Scan for the cell matching the given text and deliver its (X, Y) coordinate at center. 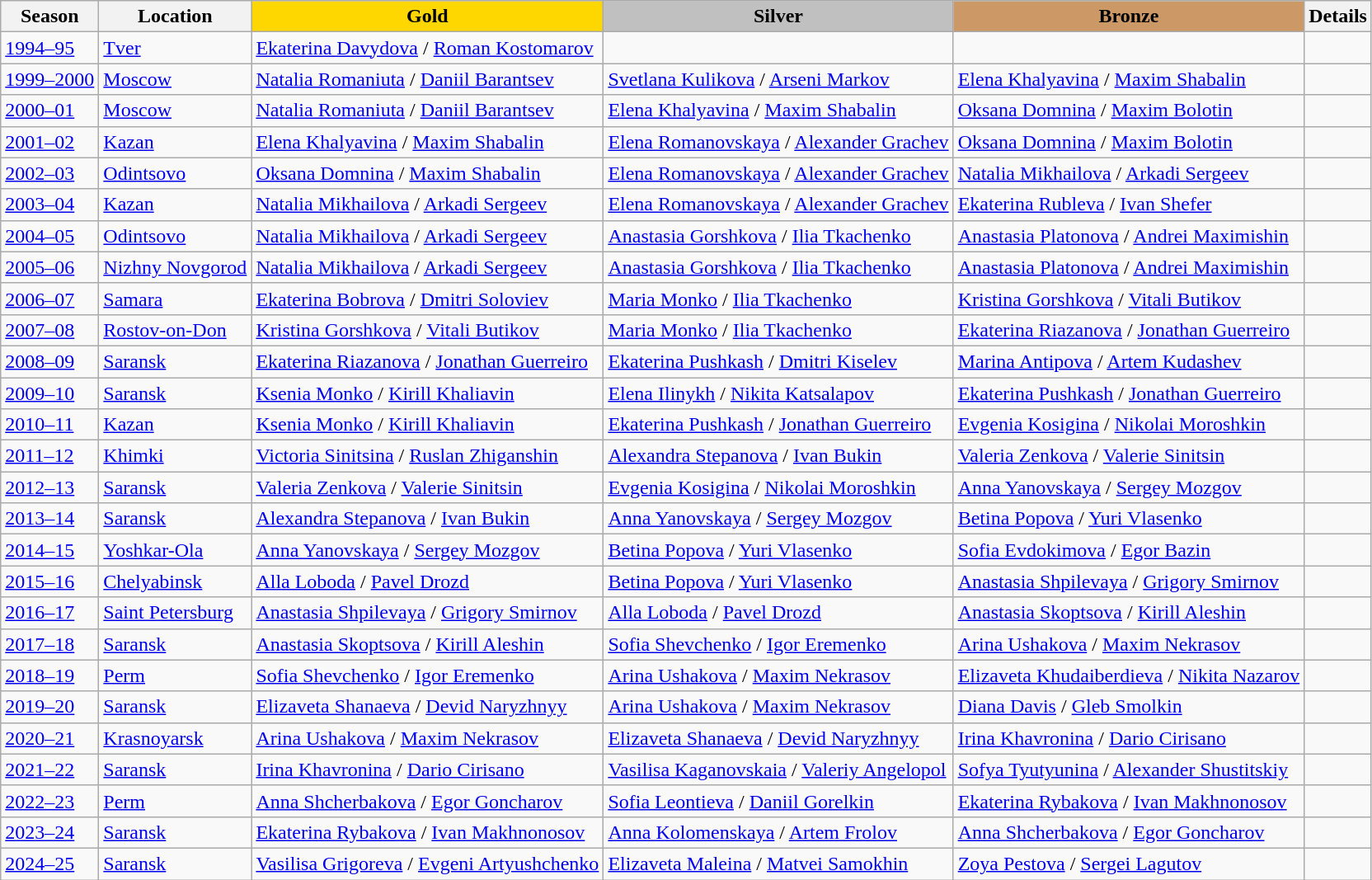
Anna Kolomenskaya / Artem Frolov (778, 832)
1999–2000 (49, 79)
2015–16 (49, 581)
Diana Davis / Gleb Smolkin (1129, 707)
2022–23 (49, 801)
Vasilisa Grigoreva / Evgeni Artyushchenko (427, 864)
2003–04 (49, 205)
1994–95 (49, 48)
Ekaterina Bobrova / Dmitri Soloviev (427, 299)
Elizaveta Maleina / Matvei Samokhin (778, 864)
2024–25 (49, 864)
Chelyabinsk (175, 581)
Yoshkar-Ola (175, 550)
Location (175, 16)
Oksana Domnina / Maxim Shabalin (427, 173)
Zoya Pestova / Sergei Lagutov (1129, 864)
Elena Ilinykh / Nikita Katsalapov (778, 393)
Sofia Leontieva / Daniil Gorelkin (778, 801)
Gold (427, 16)
2020–21 (49, 738)
2005–06 (49, 267)
Season (49, 16)
2019–20 (49, 707)
2021–22 (49, 769)
Vasilisa Kaganovskaia / Valeriy Angelopol (778, 769)
Bronze (1129, 16)
Svetlana Kulikova / Arseni Markov (778, 79)
Silver (778, 16)
Khimki (175, 456)
2007–08 (49, 330)
Sofia Evdokimova / Egor Bazin (1129, 550)
Elizaveta Khudaiberdieva / Nikita Nazarov (1129, 675)
2016–17 (49, 613)
Victoria Sinitsina / Ruslan Zhiganshin (427, 456)
Rostov-on-Don (175, 330)
2008–09 (49, 361)
Saint Petersburg (175, 613)
Tver (175, 48)
Sofya Tyutyunina / Alexander Shustitskiy (1129, 769)
2010–11 (49, 425)
2001–02 (49, 142)
2014–15 (49, 550)
Ekaterina Davydova / Roman Kostomarov (427, 48)
2006–07 (49, 299)
2012–13 (49, 487)
Marina Antipova / Artem Kudashev (1129, 361)
Ekaterina Pushkash / Dmitri Kiselev (778, 361)
2011–12 (49, 456)
Details (1338, 16)
Ekaterina Rubleva / Ivan Shefer (1129, 205)
2017–18 (49, 644)
Nizhny Novgorod (175, 267)
2023–24 (49, 832)
Krasnoyarsk (175, 738)
Samara (175, 299)
2009–10 (49, 393)
2004–05 (49, 236)
2000–01 (49, 111)
2013–14 (49, 519)
2018–19 (49, 675)
2002–03 (49, 173)
